Detect which cell encompasses the target text, then output its [x, y] center coordinate. 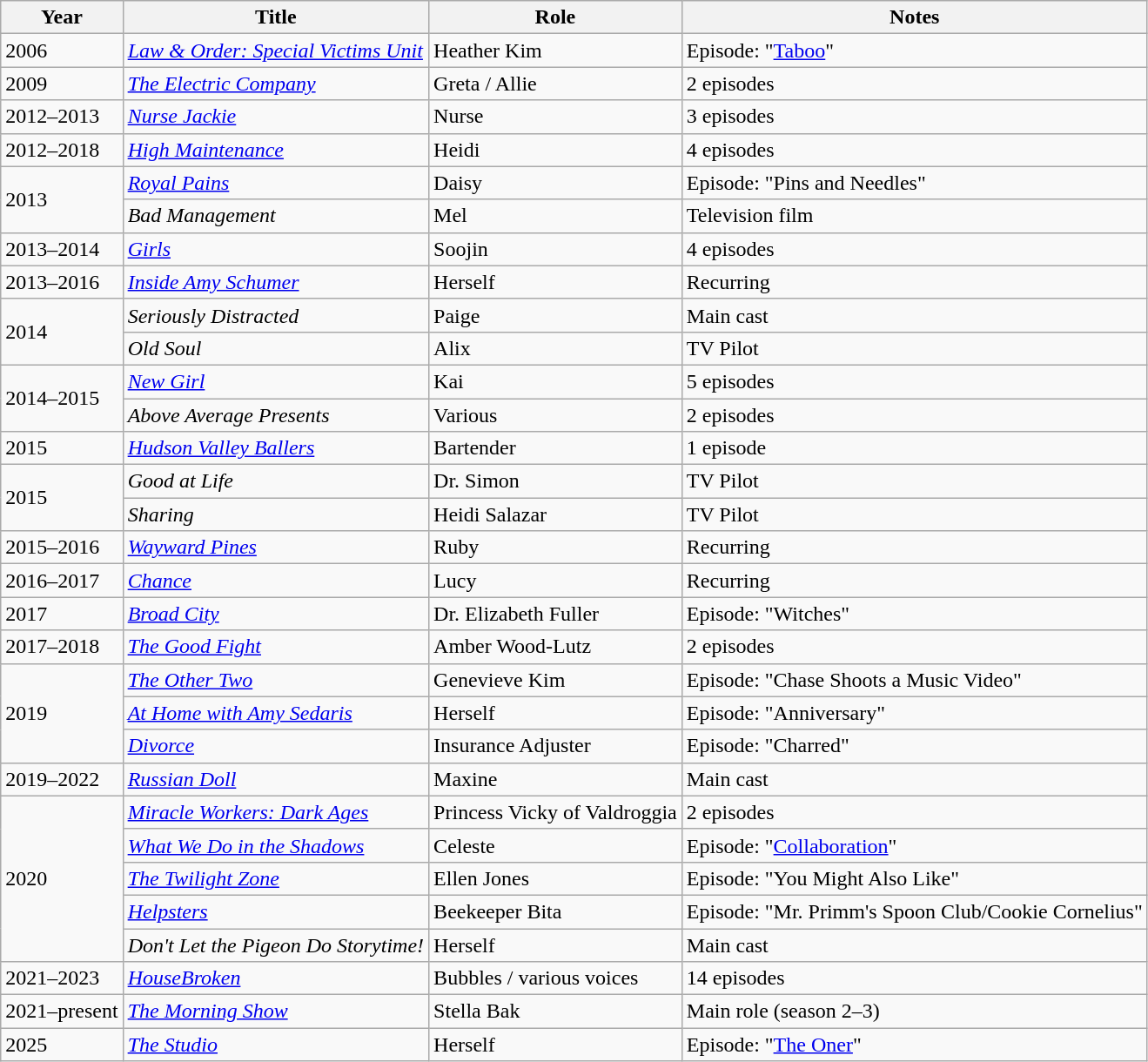
Royal Pains [275, 183]
2021–present [62, 1012]
Episode: "Witches" [914, 614]
Wayward Pines [275, 548]
2012–2018 [62, 150]
Bad Management [275, 216]
HouseBroken [275, 978]
The Electric Company [275, 84]
Bartender [555, 448]
Russian Doll [275, 779]
Bubbles / various voices [555, 978]
The Twilight Zone [275, 878]
Soojin [555, 249]
Episode: "Pins and Needles" [914, 183]
New Girl [275, 381]
Episode: "Mr. Primm's Spoon Club/Cookie Cornelius" [914, 911]
Episode: "You Might Also Like" [914, 878]
Ellen Jones [555, 878]
2009 [62, 84]
Episode: "Collaboration" [914, 845]
High Maintenance [275, 150]
1 episode [914, 448]
Episode: "Taboo" [914, 50]
3 episodes [914, 117]
Amber Wood-Lutz [555, 647]
Mel [555, 216]
Paige [555, 315]
Chance [275, 581]
Miracle Workers: Dark Ages [275, 812]
Ruby [555, 548]
Hudson Valley Ballers [275, 448]
Alix [555, 348]
2012–2013 [62, 117]
2014–2015 [62, 398]
Above Average Presents [275, 415]
2020 [62, 878]
Genevieve Kim [555, 680]
2013–2014 [62, 249]
2017–2018 [62, 647]
Seriously Distracted [275, 315]
2019 [62, 713]
At Home with Amy Sedaris [275, 713]
Episode: "Charred" [914, 746]
Episode: "Anniversary" [914, 713]
Princess Vicky of Valdroggia [555, 812]
2017 [62, 614]
Heidi [555, 150]
Title [275, 17]
2014 [62, 332]
Main role (season 2–3) [914, 1012]
Daisy [555, 183]
2025 [62, 1045]
The Studio [275, 1045]
Lucy [555, 581]
The Other Two [275, 680]
Divorce [275, 746]
Girls [275, 249]
2013 [62, 199]
Celeste [555, 845]
The Good Fight [275, 647]
Heather Kim [555, 50]
2015–2016 [62, 548]
Old Soul [275, 348]
Beekeeper Bita [555, 911]
What We Do in the Shadows [275, 845]
Various [555, 415]
Stella Bak [555, 1012]
Don't Let the Pigeon Do Storytime! [275, 944]
Broad City [275, 614]
2006 [62, 50]
Episode: "The Oner" [914, 1045]
Nurse [555, 117]
2016–2017 [62, 581]
Insurance Adjuster [555, 746]
Kai [555, 381]
The Morning Show [275, 1012]
Good at Life [275, 481]
Greta / Allie [555, 84]
Television film [914, 216]
Maxine [555, 779]
2019–2022 [62, 779]
Inside Amy Schumer [275, 282]
5 episodes [914, 381]
2021–2023 [62, 978]
Sharing [275, 514]
Dr. Simon [555, 481]
2013–2016 [62, 282]
Helpsters [275, 911]
Law & Order: Special Victims Unit [275, 50]
Nurse Jackie [275, 117]
Dr. Elizabeth Fuller [555, 614]
Notes [914, 17]
Role [555, 17]
14 episodes [914, 978]
Episode: "Chase Shoots a Music Video" [914, 680]
Heidi Salazar [555, 514]
Year [62, 17]
